Detect which cell encompasses the target text, then output its [X, Y] center coordinate. 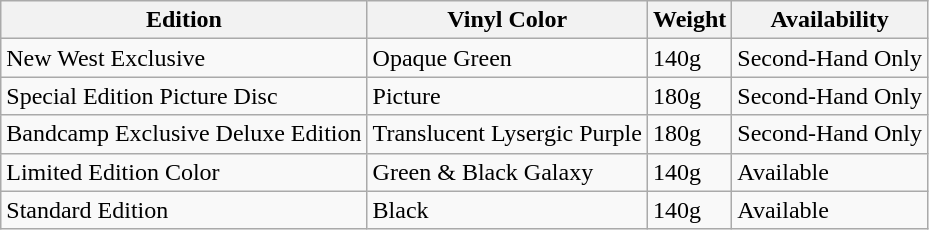
Bandcamp Exclusive Deluxe Edition [184, 134]
Black [507, 210]
Green & Black Galaxy [507, 172]
Weight [689, 20]
Vinyl Color [507, 20]
Translucent Lysergic Purple [507, 134]
Special Edition Picture Disc [184, 96]
Availability [830, 20]
Limited Edition Color [184, 172]
Edition [184, 20]
Opaque Green [507, 58]
New West Exclusive [184, 58]
Picture [507, 96]
Standard Edition [184, 210]
